Pinpoint the cell where the given text exists, returning its [x, y] midpoint coordinate. 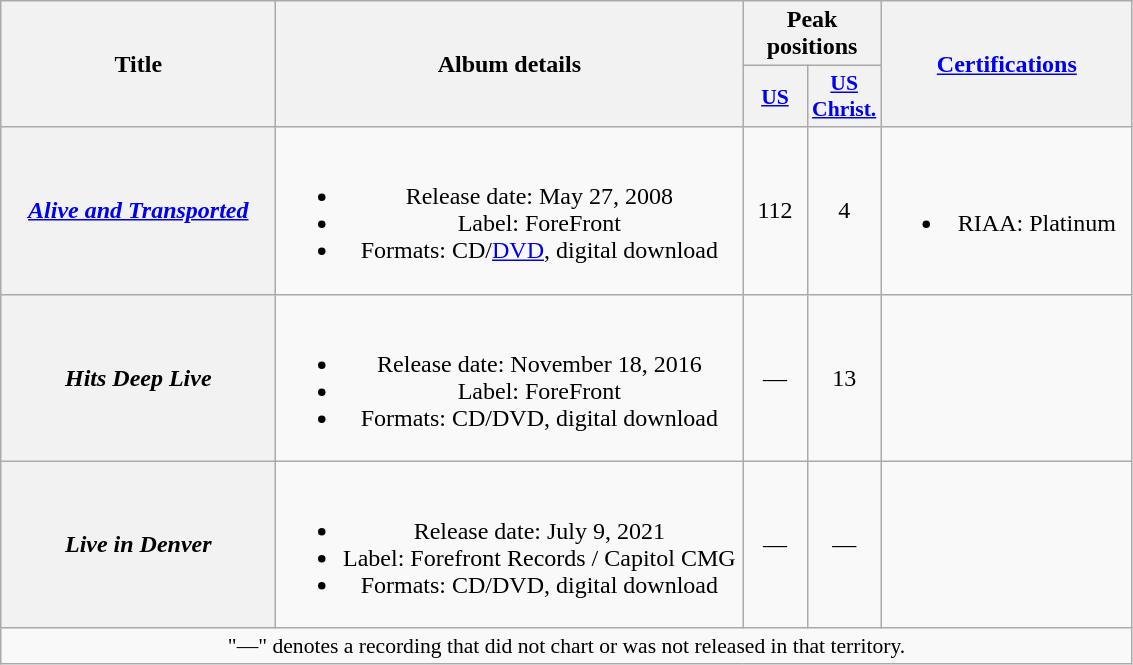
Release date: May 27, 2008Label: ForeFrontFormats: CD/DVD, digital download [510, 210]
Hits Deep Live [138, 378]
Live in Denver [138, 544]
US [775, 96]
Release date: November 18, 2016Label: ForeFrontFormats: CD/DVD, digital download [510, 378]
112 [775, 210]
4 [844, 210]
Album details [510, 64]
Title [138, 64]
Release date: July 9, 2021Label: Forefront Records / Capitol CMGFormats: CD/DVD, digital download [510, 544]
US Christ. [844, 96]
Peak positions [812, 34]
13 [844, 378]
Certifications [1006, 64]
"—" denotes a recording that did not chart or was not released in that territory. [567, 646]
RIAA: Platinum [1006, 210]
Alive and Transported [138, 210]
